Extract the (x, y) coordinate from the center of the cell holding the provided text.  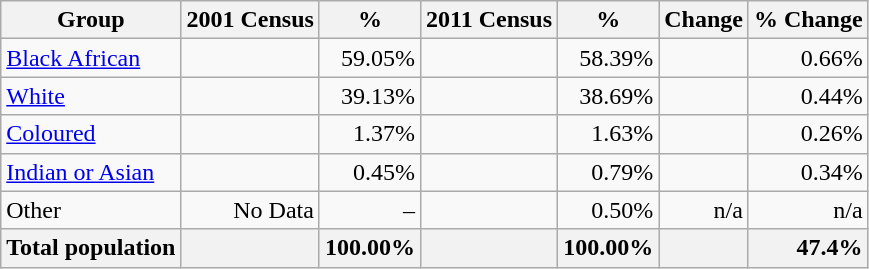
Other (91, 210)
0.66% (808, 58)
58.39% (608, 58)
59.05% (370, 58)
2001 Census (250, 20)
– (370, 210)
0.45% (370, 172)
0.44% (808, 96)
38.69% (608, 96)
1.37% (370, 134)
Black African (91, 58)
% Change (808, 20)
Total population (91, 248)
No Data (250, 210)
0.26% (808, 134)
2011 Census (488, 20)
0.34% (808, 172)
39.13% (370, 96)
Indian or Asian (91, 172)
White (91, 96)
0.79% (608, 172)
0.50% (608, 210)
Group (91, 20)
47.4% (808, 248)
Change (704, 20)
Coloured (91, 134)
1.63% (608, 134)
